Provide the [x, y] coordinate of the cell's center where the given text is located.  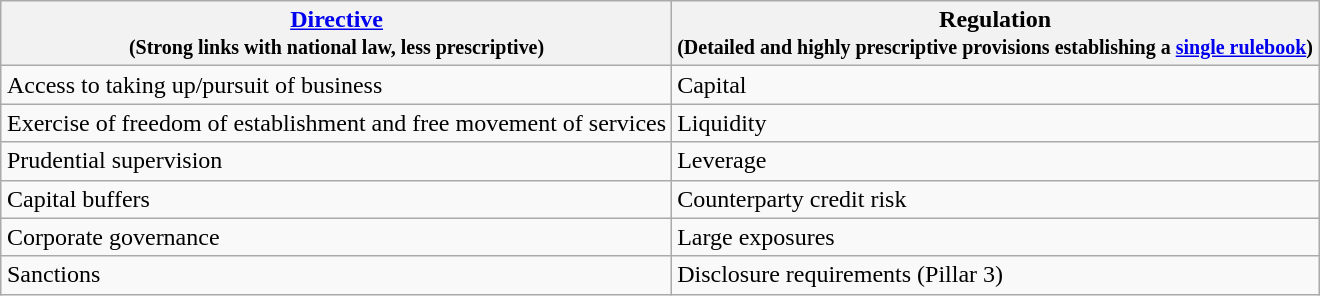
Prudential supervision [336, 161]
Leverage [996, 161]
Capital buffers [336, 199]
Exercise of freedom of establishment and free movement of services [336, 123]
Corporate governance [336, 237]
Sanctions [336, 275]
Disclosure requirements (Pillar 3) [996, 275]
Large exposures [996, 237]
Directive (Strong links with national law, less prescriptive) [336, 34]
Capital [996, 85]
Liquidity [996, 123]
Access to taking up/pursuit of business [336, 85]
Regulation (Detailed and highly prescriptive provisions establishing a single rulebook) [996, 34]
Counterparty credit risk [996, 199]
